From the cell containing the given text, extract its center point as (x, y) coordinate. 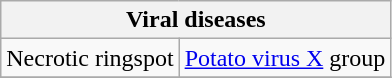
Viral diseases (196, 20)
Necrotic ringspot (90, 58)
Potato virus X group (285, 58)
